Capture the cell that displays the provided text and extract its (X, Y) central coordinate. 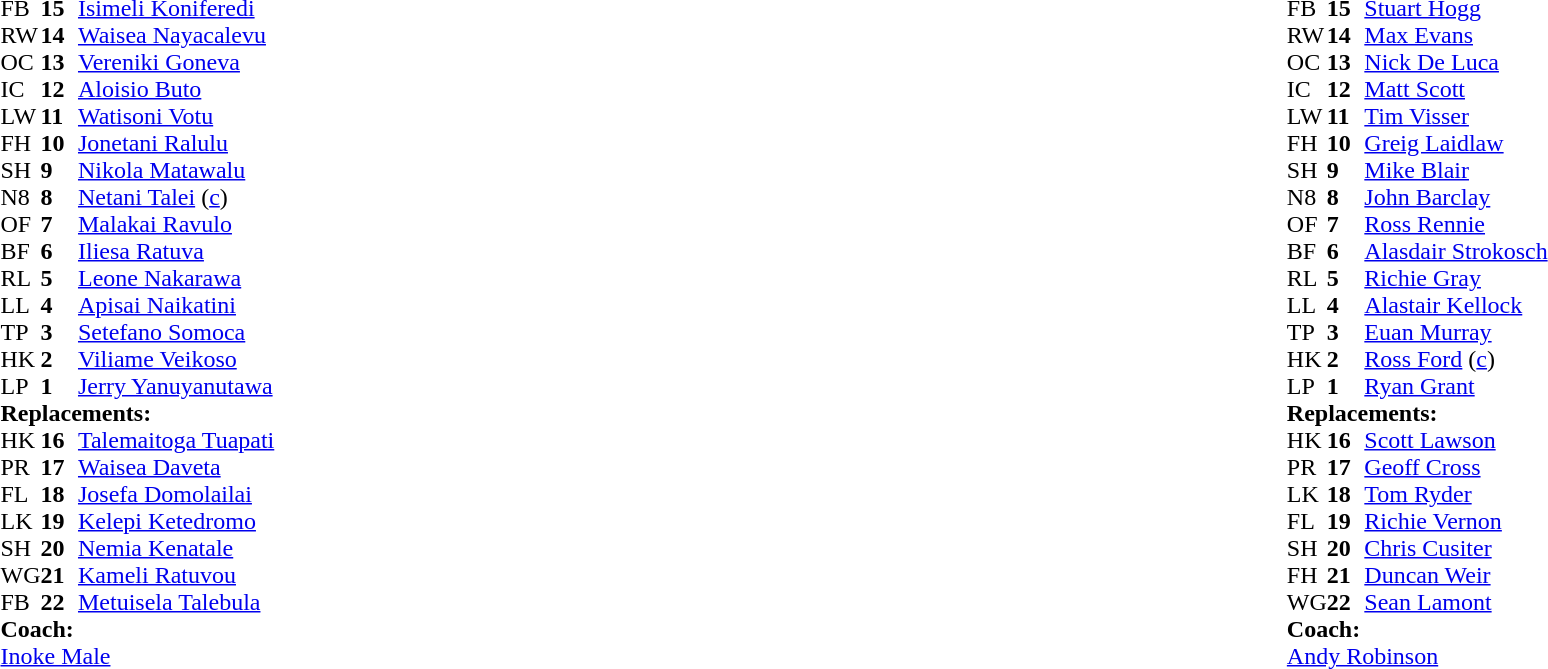
Josefa Domolailai (176, 494)
Scott Lawson (1456, 440)
Viliame Veikoso (176, 360)
John Barclay (1456, 198)
Alasdair Strokosch (1456, 252)
Greig Laidlaw (1456, 144)
Jerry Yanuyanutawa (176, 386)
Richie Vernon (1456, 522)
Mike Blair (1456, 170)
Metuisela Talebula (176, 602)
Waisea Nayacalevu (176, 36)
Netani Talei (c) (176, 198)
Waisea Daveta (176, 468)
Ryan Grant (1456, 386)
Ross Ford (c) (1456, 360)
Kameli Ratuvou (176, 576)
Geoff Cross (1456, 468)
Matt Scott (1456, 90)
Talemaitoga Tuapati (176, 440)
Vereniki Goneva (176, 62)
Nikola Matawalu (176, 170)
Watisoni Votu (176, 116)
Kelepi Ketedromo (176, 522)
Inoke Male (137, 656)
Malakai Ravulo (176, 224)
Euan Murray (1456, 332)
Apisai Naikatini (176, 306)
Nick De Luca (1456, 62)
Sean Lamont (1456, 602)
Andy Robinson (1418, 656)
Iliesa Ratuva (176, 252)
Tim Visser (1456, 116)
Max Evans (1456, 36)
Tom Ryder (1456, 494)
Jonetani Ralulu (176, 144)
Alastair Kellock (1456, 306)
Aloisio Buto (176, 90)
Ross Rennie (1456, 224)
Leone Nakarawa (176, 278)
FB (20, 602)
Duncan Weir (1456, 576)
Nemia Kenatale (176, 548)
Chris Cusiter (1456, 548)
Setefano Somoca (176, 332)
Richie Gray (1456, 278)
